Extract the [X, Y] coordinate from the center of the cell holding the provided text.  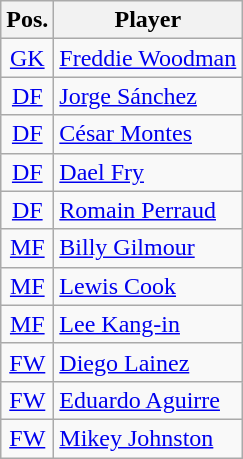
Eduardo Aguirre [148, 400]
Diego Lainez [148, 362]
Player [148, 20]
Romain Perraud [148, 210]
Lewis Cook [148, 286]
Billy Gilmour [148, 248]
Mikey Johnston [148, 438]
Lee Kang-in [148, 324]
Jorge Sánchez [148, 96]
Pos. [28, 20]
Freddie Woodman [148, 58]
GK [28, 58]
César Montes [148, 134]
Dael Fry [148, 172]
